Determine the (x, y) coordinate at the center of the cell enclosing the given text.  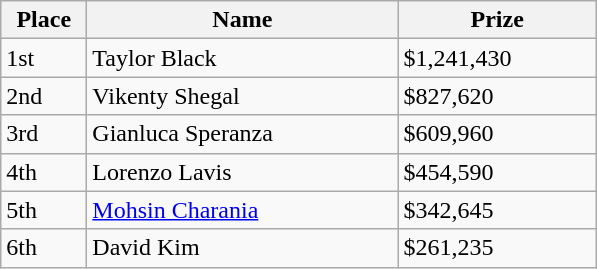
Vikenty Shegal (242, 96)
6th (44, 248)
Taylor Black (242, 58)
Lorenzo Lavis (242, 172)
Prize (498, 20)
Name (242, 20)
$261,235 (498, 248)
Gianluca Speranza (242, 134)
2nd (44, 96)
$1,241,430 (498, 58)
4th (44, 172)
$827,620 (498, 96)
Mohsin Charania (242, 210)
$454,590 (498, 172)
3rd (44, 134)
Place (44, 20)
5th (44, 210)
1st (44, 58)
$609,960 (498, 134)
$342,645 (498, 210)
David Kim (242, 248)
